Locate the cell with the specified text and output its [X, Y] center coordinate. 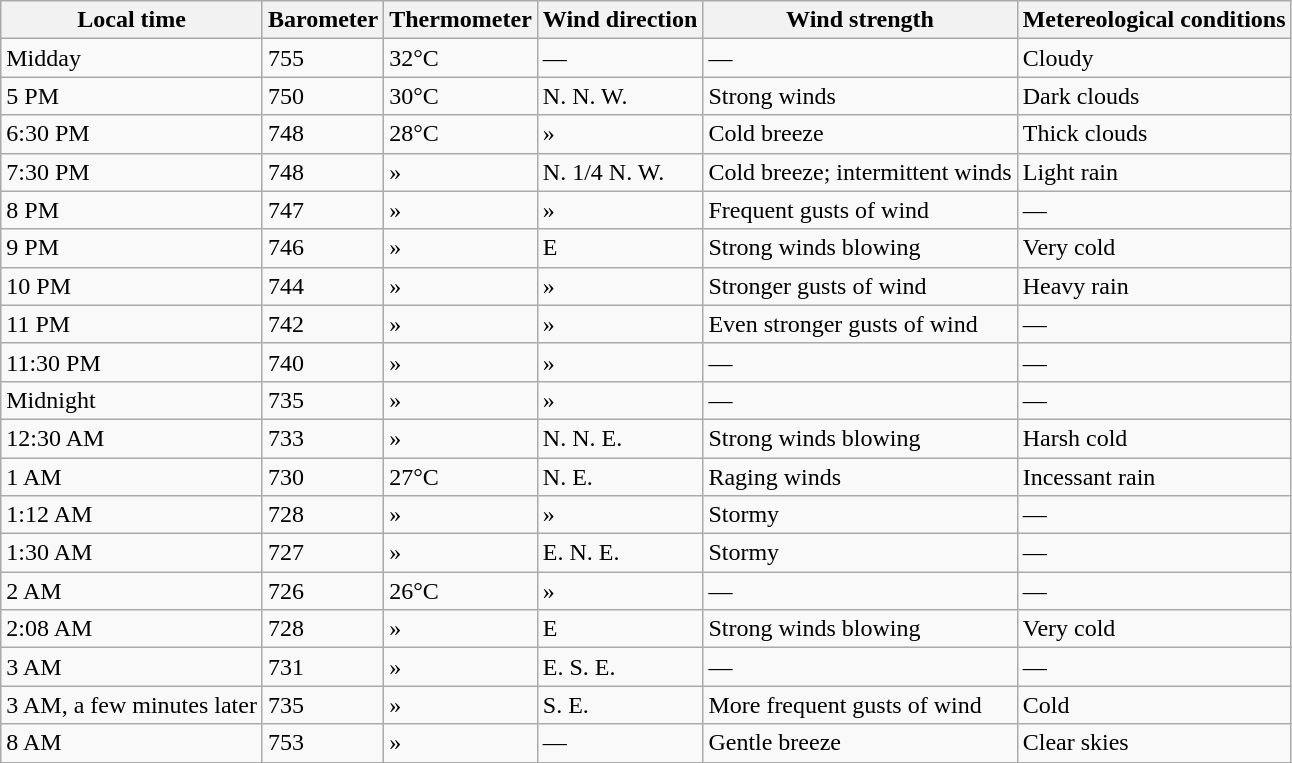
N. N. W. [620, 96]
Light rain [1154, 172]
N. 1/4 N. W. [620, 172]
26°C [461, 591]
28°C [461, 134]
27°C [461, 477]
733 [322, 438]
Thick clouds [1154, 134]
1 AM [132, 477]
11:30 PM [132, 362]
Dark clouds [1154, 96]
11 PM [132, 324]
E. S. E. [620, 667]
Metereological conditions [1154, 20]
753 [322, 743]
30°C [461, 96]
3 AM, a few minutes later [132, 705]
E. N. E. [620, 553]
2 AM [132, 591]
2:08 AM [132, 629]
Heavy rain [1154, 286]
Thermometer [461, 20]
1:12 AM [132, 515]
Incessant rain [1154, 477]
Clear skies [1154, 743]
12:30 AM [132, 438]
746 [322, 248]
Cold [1154, 705]
N. N. E. [620, 438]
747 [322, 210]
Wind strength [860, 20]
More frequent gusts of wind [860, 705]
Midday [132, 58]
8 PM [132, 210]
5 PM [132, 96]
726 [322, 591]
10 PM [132, 286]
N. E. [620, 477]
750 [322, 96]
Midnight [132, 400]
740 [322, 362]
730 [322, 477]
9 PM [132, 248]
3 AM [132, 667]
1:30 AM [132, 553]
7:30 PM [132, 172]
Barometer [322, 20]
Frequent gusts of wind [860, 210]
Strong winds [860, 96]
Even stronger gusts of wind [860, 324]
8 AM [132, 743]
Cloudy [1154, 58]
S. E. [620, 705]
Raging winds [860, 477]
6:30 PM [132, 134]
Cold breeze; intermittent winds [860, 172]
Stronger gusts of wind [860, 286]
Gentle breeze [860, 743]
727 [322, 553]
Local time [132, 20]
Wind direction [620, 20]
Harsh cold [1154, 438]
744 [322, 286]
742 [322, 324]
32°C [461, 58]
755 [322, 58]
Cold breeze [860, 134]
731 [322, 667]
